Capture the cell that displays the provided text and extract its (x, y) central coordinate. 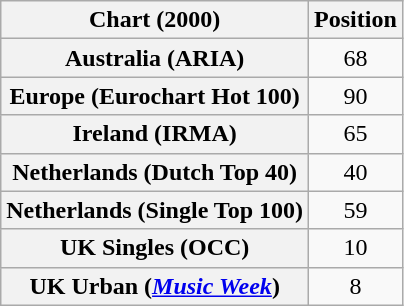
90 (356, 96)
68 (356, 58)
65 (356, 134)
Position (356, 20)
10 (356, 248)
Chart (2000) (155, 20)
Netherlands (Dutch Top 40) (155, 172)
59 (356, 210)
Netherlands (Single Top 100) (155, 210)
UK Urban (Music Week) (155, 286)
Europe (Eurochart Hot 100) (155, 96)
40 (356, 172)
UK Singles (OCC) (155, 248)
Australia (ARIA) (155, 58)
8 (356, 286)
Ireland (IRMA) (155, 134)
